Search for the cell housing the specified text and yield its (x, y) center coordinate. 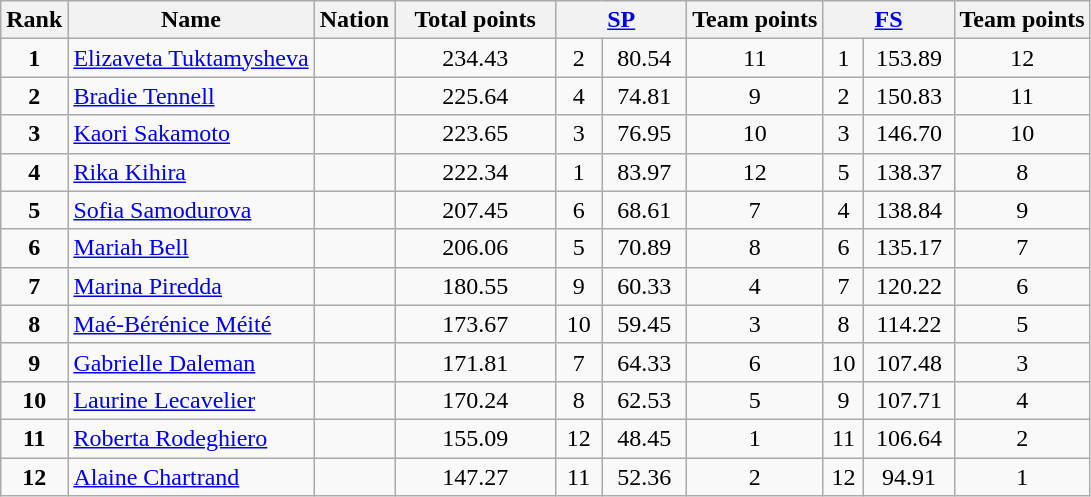
153.89 (909, 58)
222.34 (476, 172)
60.33 (644, 286)
114.22 (909, 324)
Rika Kihira (191, 172)
234.43 (476, 58)
147.27 (476, 477)
76.95 (644, 134)
74.81 (644, 96)
120.22 (909, 286)
Maé-Bérénice Méité (191, 324)
223.65 (476, 134)
Gabrielle Daleman (191, 362)
225.64 (476, 96)
52.36 (644, 477)
Sofia Samodurova (191, 210)
Kaori Sakamoto (191, 134)
64.33 (644, 362)
Marina Piredda (191, 286)
48.45 (644, 438)
206.06 (476, 248)
59.45 (644, 324)
107.48 (909, 362)
Bradie Tennell (191, 96)
Nation (354, 20)
80.54 (644, 58)
Rank (34, 20)
155.09 (476, 438)
Name (191, 20)
171.81 (476, 362)
138.37 (909, 172)
146.70 (909, 134)
83.97 (644, 172)
107.71 (909, 400)
173.67 (476, 324)
170.24 (476, 400)
Elizaveta Tuktamysheva (191, 58)
135.17 (909, 248)
180.55 (476, 286)
Total points (476, 20)
62.53 (644, 400)
68.61 (644, 210)
FS (888, 20)
Laurine Lecavelier (191, 400)
94.91 (909, 477)
150.83 (909, 96)
70.89 (644, 248)
Mariah Bell (191, 248)
138.84 (909, 210)
SP (622, 20)
207.45 (476, 210)
Roberta Rodeghiero (191, 438)
Alaine Chartrand (191, 477)
106.64 (909, 438)
